Find where the given text appears and provide that cell's center as (x, y) coordinate. 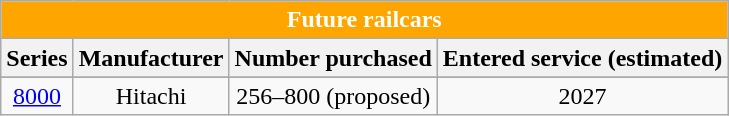
Number purchased (333, 58)
Future railcars (364, 20)
2027 (582, 96)
Entered service (estimated) (582, 58)
256–800 (proposed) (333, 96)
Series (37, 58)
Hitachi (151, 96)
8000 (37, 96)
Manufacturer (151, 58)
